From the cell containing the given text, extract its center point as (x, y) coordinate. 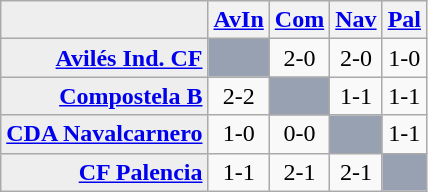
0-0 (299, 134)
CDA Navalcarnero (104, 134)
CF Palencia (104, 172)
AvIn (238, 20)
Compostela B (104, 96)
Pal (404, 20)
Com (299, 20)
Nav (356, 20)
2-2 (238, 96)
Avilés Ind. CF (104, 58)
